Detect which cell encompasses the target text, then output its [x, y] center coordinate. 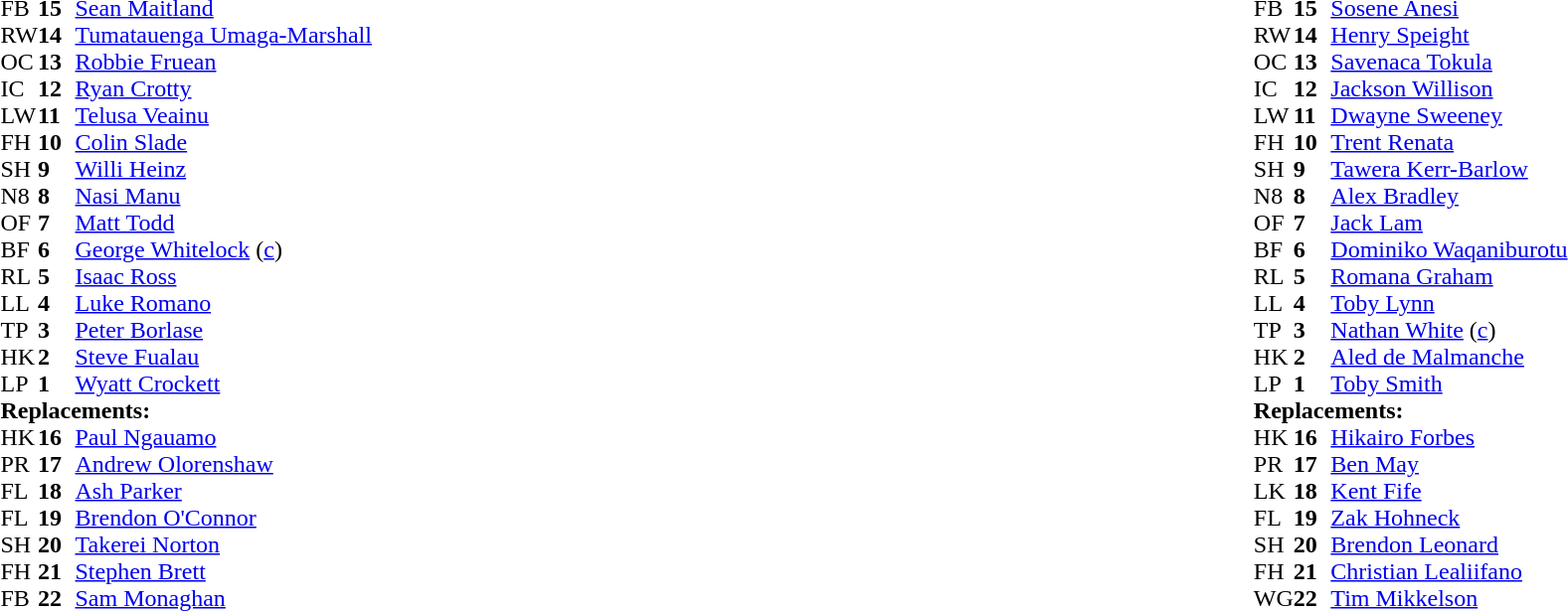
Andrew Olorenshaw [224, 465]
Jack Lam [1449, 223]
Telusa Veainu [224, 115]
Dwayne Sweeney [1449, 115]
Toby Smith [1449, 383]
Ryan Crotty [224, 89]
Kent Fife [1449, 491]
Romana Graham [1449, 276]
Isaac Ross [224, 276]
Stephen Brett [224, 572]
Brendon Leonard [1449, 544]
Sam Monaghan [224, 598]
Takerei Norton [224, 544]
Paul Ngauamo [224, 437]
Christian Lealiifano [1449, 572]
Matt Todd [224, 223]
George Whitelock (c) [224, 250]
LK [1274, 491]
FB [19, 598]
Trent Renata [1449, 143]
Zak Hohneck [1449, 519]
Alex Bradley [1449, 197]
Jackson Willison [1449, 89]
Dominiko Waqaniburotu [1449, 250]
Steve Fualau [224, 358]
Robbie Fruean [224, 62]
Nathan White (c) [1449, 330]
Colin Slade [224, 143]
Toby Lynn [1449, 304]
Luke Romano [224, 304]
Aled de Malmanche [1449, 358]
Willi Heinz [224, 169]
Savenaca Tokula [1449, 62]
Henry Speight [1449, 36]
Peter Borlase [224, 330]
Wyatt Crockett [224, 383]
Tawera Kerr-Barlow [1449, 169]
Nasi Manu [224, 197]
Hikairo Forbes [1449, 437]
Tumatauenga Umaga-Marshall [224, 36]
WG [1274, 598]
Ben May [1449, 465]
Ash Parker [224, 491]
Tim Mikkelson [1449, 598]
Brendon O'Connor [224, 519]
